Pinpoint the cell where the given text exists, returning its (X, Y) midpoint coordinate. 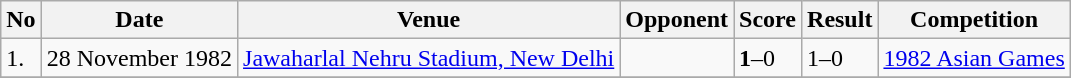
Opponent (677, 20)
Score (768, 20)
1982 Asian Games (974, 58)
No (21, 20)
Jawaharlal Nehru Stadium, New Delhi (429, 58)
Competition (974, 20)
1. (21, 58)
Result (840, 20)
Date (139, 20)
28 November 1982 (139, 58)
Venue (429, 20)
